Identify which cell holds the provided text, then report its [X, Y] central coordinate. 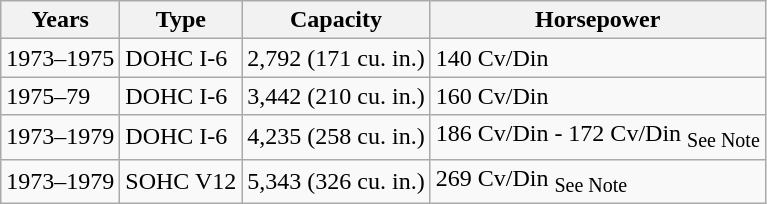
5,343 (326 cu. in.) [336, 181]
Horsepower [598, 20]
160 Cv/Din [598, 96]
2,792 (171 cu. in.) [336, 58]
3,442 (210 cu. in.) [336, 96]
140 Cv/Din [598, 58]
SOHC V12 [181, 181]
1975–79 [60, 96]
1973–1975 [60, 58]
Years [60, 20]
269 Cv/Din See Note [598, 181]
Capacity [336, 20]
Type [181, 20]
186 Cv/Din - 172 Cv/Din See Note [598, 137]
4,235 (258 cu. in.) [336, 137]
